Scan for the cell matching the given text and deliver its [X, Y] coordinate at center. 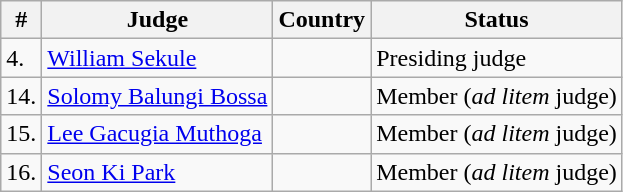
Lee Gacugia Muthoga [158, 134]
# [22, 20]
15. [22, 134]
Seon Ki Park [158, 172]
14. [22, 96]
William Sekule [158, 58]
4. [22, 58]
Country [322, 20]
Judge [158, 20]
Solomy Balungi Bossa [158, 96]
16. [22, 172]
Presiding judge [497, 58]
Status [497, 20]
